Extract the [x, y] coordinate from the center of the cell holding the provided text.  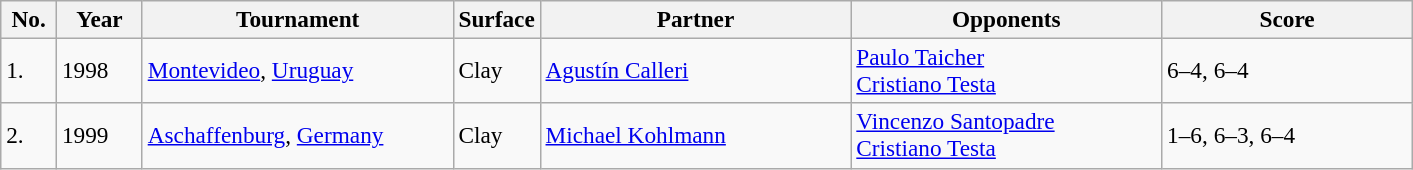
Partner [696, 19]
Agustín Calleri [696, 70]
Montevideo, Uruguay [298, 70]
1999 [100, 136]
Michael Kohlmann [696, 136]
Opponents [1006, 19]
Year [100, 19]
1–6, 6–3, 6–4 [1288, 136]
Tournament [298, 19]
Score [1288, 19]
No. [29, 19]
1. [29, 70]
6–4, 6–4 [1288, 70]
Vincenzo Santopadre Cristiano Testa [1006, 136]
Surface [496, 19]
1998 [100, 70]
Paulo Taicher Cristiano Testa [1006, 70]
2. [29, 136]
Aschaffenburg, Germany [298, 136]
